Output the [X, Y] coordinate of the center of the cell containing the given text.  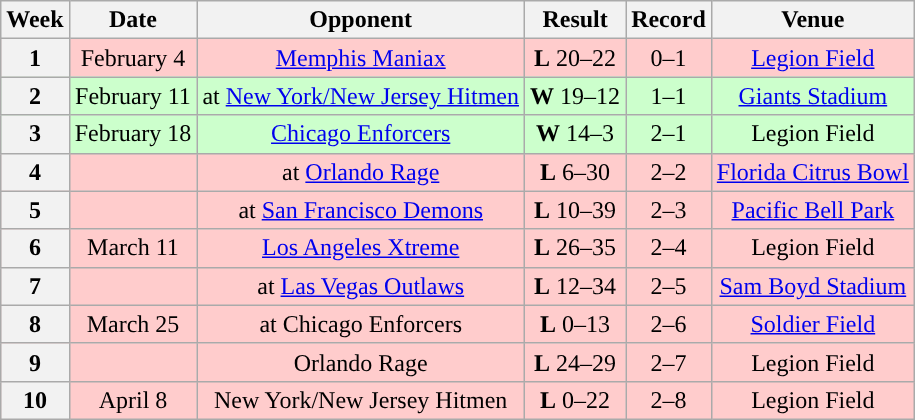
Opponent [361, 20]
Soldier Field [812, 324]
Florida Citrus Bowl [812, 172]
2–8 [669, 400]
2 [35, 96]
at Chicago Enforcers [361, 324]
at San Francisco Demons [361, 210]
Los Angeles Xtreme [361, 248]
3 [35, 134]
L 10–39 [576, 210]
2–2 [669, 172]
W 14–3 [576, 134]
at Las Vegas Outlaws [361, 286]
Sam Boyd Stadium [812, 286]
10 [35, 400]
Pacific Bell Park [812, 210]
February 11 [133, 96]
Memphis Maniax [361, 58]
L 0–22 [576, 400]
2–6 [669, 324]
L 26–35 [576, 248]
April 8 [133, 400]
6 [35, 248]
L 24–29 [576, 362]
5 [35, 210]
1–1 [669, 96]
L 12–34 [576, 286]
Record [669, 20]
L 6–30 [576, 172]
8 [35, 324]
2–7 [669, 362]
L 20–22 [576, 58]
Giants Stadium [812, 96]
0–1 [669, 58]
9 [35, 362]
Venue [812, 20]
L 0–13 [576, 324]
New York/New Jersey Hitmen [361, 400]
Result [576, 20]
Chicago Enforcers [361, 134]
1 [35, 58]
Week [35, 20]
February 18 [133, 134]
W 19–12 [576, 96]
Orlando Rage [361, 362]
2–4 [669, 248]
at New York/New Jersey Hitmen [361, 96]
2–3 [669, 210]
7 [35, 286]
2–1 [669, 134]
February 4 [133, 58]
March 25 [133, 324]
at Orlando Rage [361, 172]
2–5 [669, 286]
Date [133, 20]
4 [35, 172]
March 11 [133, 248]
